Output the (X, Y) coordinate of the center of the cell containing the given text.  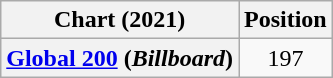
Global 200 (Billboard) (120, 58)
Position (285, 20)
Chart (2021) (120, 20)
197 (285, 58)
